For the text-containing cell, return its midpoint in (x, y) coordinate format. 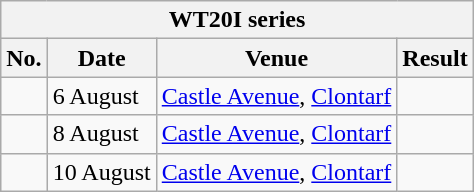
8 August (102, 134)
No. (24, 58)
6 August (102, 96)
Result (435, 58)
Date (102, 58)
Venue (276, 58)
WT20I series (237, 20)
10 August (102, 172)
